Search for the cell housing the specified text and yield its (x, y) center coordinate. 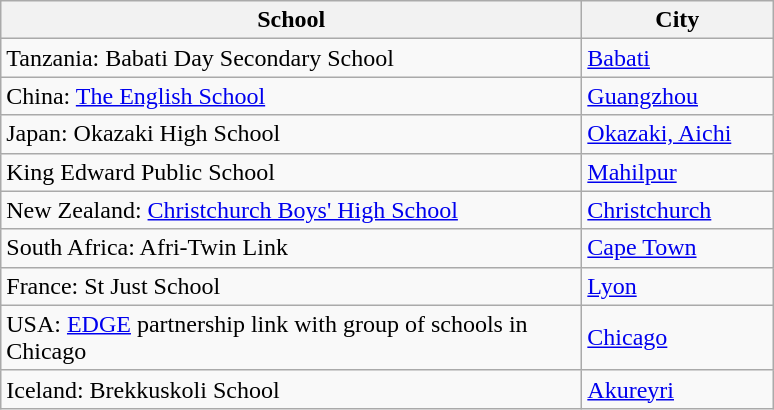
Guangzhou (678, 96)
Japan: Okazaki High School (292, 134)
Iceland: Brekkuskoli School (292, 389)
Akureyri (678, 389)
Tanzania: Babati Day Secondary School (292, 58)
South Africa: Afri-Twin Link (292, 248)
China: The English School (292, 96)
School (292, 20)
Mahilpur (678, 172)
King Edward Public School (292, 172)
Cape Town (678, 248)
New Zealand: Christchurch Boys' High School (292, 210)
USA: EDGE partnership link with group of schools in Chicago (292, 338)
France: St Just School (292, 286)
Okazaki, Aichi (678, 134)
Chicago (678, 338)
Lyon (678, 286)
City (678, 20)
Christchurch (678, 210)
Babati (678, 58)
